Return the (X, Y) coordinate for the center point of the cell that contains the specified text.  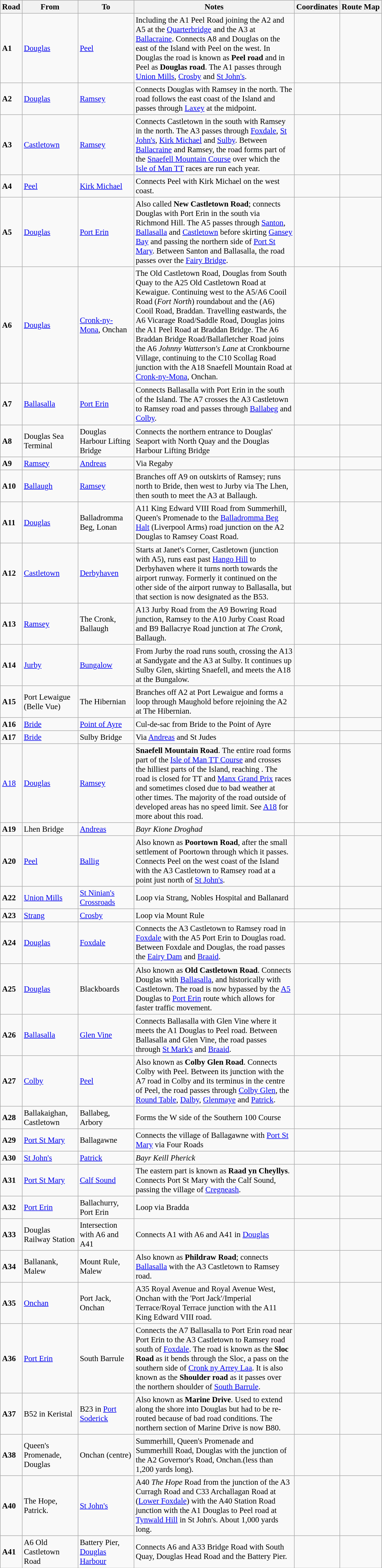
Queen's Promenade, Douglas (50, 1455)
Connects Peel with Kirk Michael on the west coast. (214, 186)
Union Mills (50, 898)
Kirk Michael (106, 186)
A22 (11, 898)
A34 (11, 1267)
Crosby (106, 916)
Blackboards (106, 989)
Glen Vine (106, 1035)
Connects A1 with A6 and A41 in Douglas (214, 1235)
Route Map (361, 7)
A10 (11, 486)
A14 (11, 665)
Ballakaighan, Castletown (50, 1117)
A24 (11, 943)
Forms the W side of the Southern 100 Course (214, 1117)
A33 (11, 1235)
To (106, 7)
The Hibernian (106, 702)
A37 (11, 1414)
The eastern part is known as Raad yn Cheyllys. Connects Port St Mary with the Calf Sound, passing the village of Cregneash. (214, 1180)
Loop via Strang, Nobles Hospital and Ballanard (214, 898)
Via Regaby (214, 463)
A18 (11, 784)
The Hope, Patrick. (50, 1506)
A19 (11, 829)
Battery Pier, Douglas Harbour (106, 1552)
Onchan (50, 1303)
A16 (11, 724)
Derbyhaven (106, 573)
Also known as Phildraw Road; connects Ballasalla with the A3 Castletown to Ramsey road. (214, 1267)
A13 (11, 624)
A6 (11, 325)
A1 (11, 48)
A40 (11, 1506)
Branches off A9 on outskirts of Ramsey; runs north to Bride, then west to Jurby via The Lhen, then south to meet the A3 at Ballaugh. (214, 486)
Connects the northern entrance to Douglas' Seaport with North Quay and the Douglas Harbour Lifting Bridge (214, 441)
A29 (11, 1140)
Connects A6 and A33 Bridge Road with South Quay, Douglas Head Road and the Battery Pier. (214, 1552)
A27 (11, 1081)
Cronk-ny-Mona, Onchan (106, 325)
From (50, 7)
A30 (11, 1158)
A3 (11, 145)
Via Andreas and St Judes (214, 737)
A26 (11, 1035)
South Barrule (106, 1359)
A20 (11, 861)
Bungalow (106, 665)
Branches off A2 at Port Lewaigue and forms a loop through Maughold before rejoining the A2 at The Hibernian. (214, 702)
Connects Ballasalla with Port Erin in the south of the Island. The A7 crosses the A3 Castletown to Ramsey road and passes through Ballabeg and Colby. (214, 404)
Port Jack, Onchan (106, 1303)
Strang (50, 916)
Ballig (106, 861)
A15 (11, 702)
Connects Douglas with Ramsey in the north. The road follows the east coast of the Island and passes through Laxey at the midpoint. (214, 99)
Jurby (50, 665)
A35 Royal Avenue and Royal Avenue West, Onchan with the 'Port Jack'/Imperial Terrace/Royal Terrace junction with the A11 King Edward VIII road. (214, 1303)
Notes (214, 7)
A17 (11, 737)
A8 (11, 441)
A38 (11, 1455)
A7 (11, 404)
Sulby Bridge (106, 737)
Mount Rule, Malew (106, 1267)
A9 (11, 463)
Loop via Mount Rule (214, 916)
Ballaugh (50, 486)
Intersection with A6 and A41 (106, 1235)
Port Lewaigue (Belle Vue) (50, 702)
A2 (11, 99)
A5 (11, 232)
A4 (11, 186)
Point of Ayre (106, 724)
Summerhill, Queen's Promenade and Summerhill Road, Douglas with the junction of the A2 Governor's Road, Onchan.(less than 1,200 yards long). (214, 1455)
Patrick (106, 1158)
Foxdale (106, 943)
A13 Jurby Road from the A9 Bowring Road junction, Ramsey to the A10 Jurby Coast Road and B9 Ballacrye Road junction at The Cronk, Ballaugh. (214, 624)
A32 (11, 1207)
Ballabeg, Arbory (106, 1117)
A28 (11, 1117)
Bayr Kione Droghad (214, 829)
Douglas Harbour Lifting Bridge (106, 441)
A6 Old Castletown Road (50, 1552)
A11 (11, 522)
A41 (11, 1552)
Colby (50, 1081)
Ballanank, Malew (50, 1267)
Lhen Bridge (50, 829)
Douglas Sea Terminal (50, 441)
Cul-de-sac from Bride to the Point of Ayre (214, 724)
Connects the village of Ballagawne with Port St Mary via Four Roads (214, 1140)
Douglas Railway Station (50, 1235)
Balladromma Beg, Lonan (106, 522)
A35 (11, 1303)
St Ninian's Crossroads (106, 898)
B23 in Port Soderick (106, 1414)
Coordinates (317, 7)
A25 (11, 989)
Loop via Bradda (214, 1207)
Bayr Keill Pherick (214, 1158)
A36 (11, 1359)
The Cronk, Ballaugh (106, 624)
Ballachurry, Port Erin (106, 1207)
Calf Sound (106, 1180)
A12 (11, 573)
Onchan (centre) (106, 1455)
B52 in Keristal (50, 1414)
Road (11, 7)
Ballagawne (106, 1140)
A31 (11, 1180)
A23 (11, 916)
